Capture the cell that displays the provided text and extract its [X, Y] central coordinate. 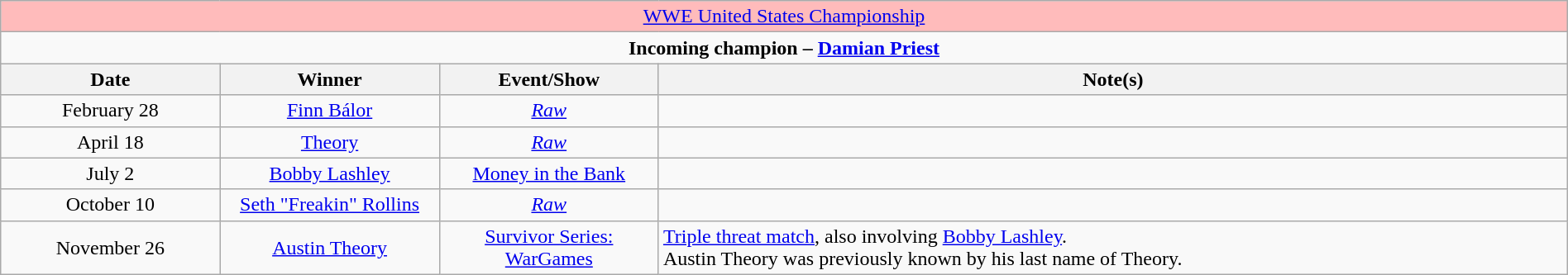
April 18 [111, 142]
Incoming champion – Damian Priest [784, 48]
Event/Show [549, 79]
Survivor Series: WarGames [549, 248]
February 28 [111, 111]
July 2 [111, 173]
Money in the Bank [549, 173]
Bobby Lashley [329, 173]
Triple threat match, also involving Bobby Lashley.Austin Theory was previously known by his last name of Theory. [1113, 248]
November 26 [111, 248]
Theory [329, 142]
Seth "Freakin" Rollins [329, 205]
WWE United States Championship [784, 17]
Date [111, 79]
October 10 [111, 205]
Note(s) [1113, 79]
Winner [329, 79]
Austin Theory [329, 248]
Finn Bálor [329, 111]
